From the cell containing the given text, extract its center point as (x, y) coordinate. 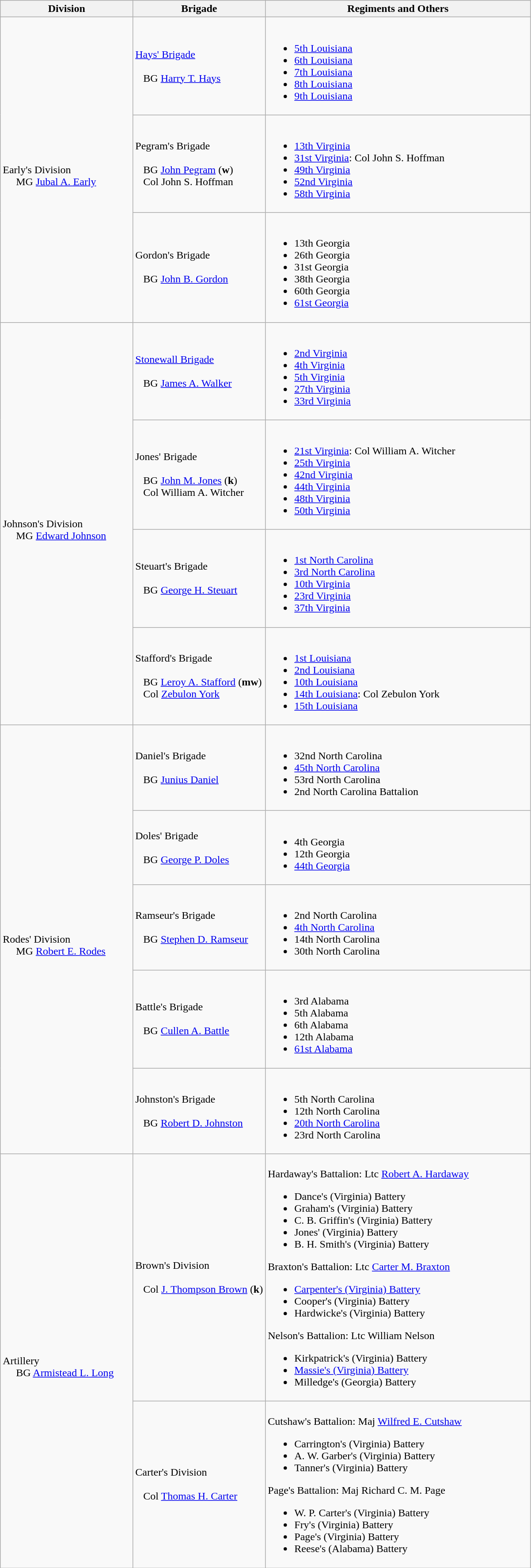
Early's Division MG Jubal A. Early (67, 170)
3rd Alabama5th Alabama6th Alabama12th Alabama61st Alabama (398, 1019)
32nd North Carolina45th North Carolina53rd North Carolina2nd North Carolina Battalion (398, 768)
Jones' Brigade BG John M. Jones (k) Col William A. Witcher (199, 475)
13th Georgia26th Georgia31st Georgia38th Georgia60th Georgia61st Georgia (398, 267)
Ramseur's Brigade BG Stephen D. Ramseur (199, 927)
Johnston's Brigade BG Robert D. Johnston (199, 1111)
2nd North Carolina4th North Carolina14th North Carolina30th North Carolina (398, 927)
1st Louisiana2nd Louisiana10th Louisiana14th Louisiana: Col Zebulon York15th Louisiana (398, 676)
Rodes' Division MG Robert E. Rodes (67, 939)
Pegram's Brigade BG John Pegram (w) Col John S. Hoffman (199, 164)
Regiments and Others (398, 9)
1st North Carolina3rd North Carolina10th Virginia23rd Virginia37th Virginia (398, 578)
Brown's Division Col J. Thompson Brown (k) (199, 1278)
Steuart's Brigade BG George H. Steuart (199, 578)
Stonewall Brigade BG James A. Walker (199, 371)
21st Virginia: Col William A. Witcher25th Virginia42nd Virginia44th Virginia48th Virginia50th Virginia (398, 475)
13th Virginia31st Virginia: Col John S. Hoffman49th Virginia52nd Virginia58th Virginia (398, 164)
Battle's Brigade BG Cullen A. Battle (199, 1019)
4th Georgia12th Georgia44th Georgia (398, 848)
Carter's Division Col Thomas H. Carter (199, 1485)
5th North Carolina12th North Carolina20th North Carolina23rd North Carolina (398, 1111)
Division (67, 9)
Johnson's Division MG Edward Johnson (67, 523)
2nd Virginia4th Virginia5th Virginia27th Virginia33rd Virginia (398, 371)
Artillery BG Armistead L. Long (67, 1361)
Gordon's Brigade BG John B. Gordon (199, 267)
Hays' Brigade BG Harry T. Hays (199, 66)
Doles' Brigade BG George P. Doles (199, 848)
Daniel's Brigade BG Junius Daniel (199, 768)
Stafford's Brigade BG Leroy A. Stafford (mw) Col Zebulon York (199, 676)
5th Louisiana6th Louisiana7th Louisiana8th Louisiana9th Louisiana (398, 66)
Brigade (199, 9)
